Identify which cell holds the provided text, then report its [x, y] central coordinate. 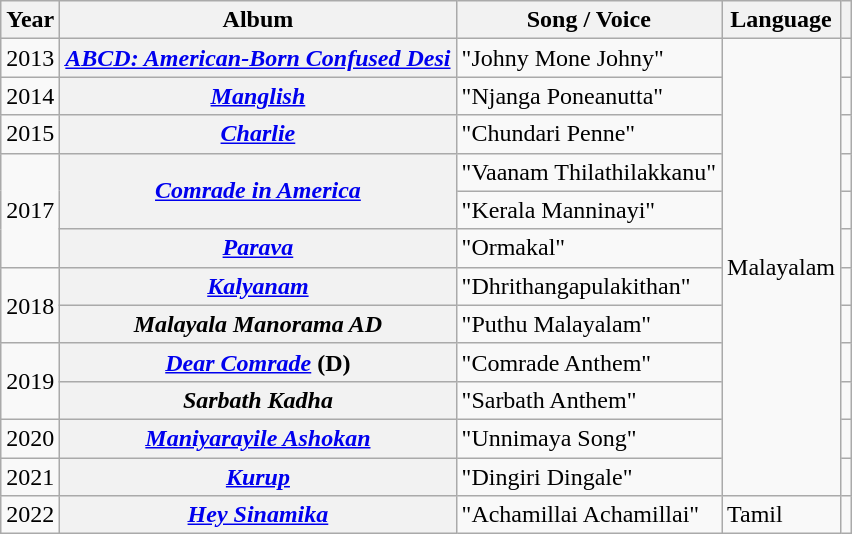
2017 [30, 210]
Hey Sinamika [258, 515]
Malayalam [782, 268]
Album [258, 20]
"Chundari Penne" [588, 134]
Comrade in America [258, 191]
2020 [30, 438]
"Kerala Manninayi" [588, 210]
"Achamillai Achamillai" [588, 515]
Kalyanam [258, 286]
"Ormakal" [588, 248]
Charlie [258, 134]
"Puthu Malayalam" [588, 324]
2022 [30, 515]
2013 [30, 58]
Manglish [258, 96]
Kurup [258, 477]
ABCD: American-Born Confused Desi [258, 58]
Maniyarayile Ashokan [258, 438]
2014 [30, 96]
Dear Comrade (D) [258, 362]
"Johny Mone Johny" [588, 58]
2018 [30, 305]
"Comrade Anthem" [588, 362]
Sarbath Kadha [258, 400]
Song / Voice [588, 20]
Tamil [782, 515]
2019 [30, 381]
2015 [30, 134]
"Dingiri Dingale" [588, 477]
2021 [30, 477]
Year [30, 20]
"Sarbath Anthem" [588, 400]
"Njanga Poneanutta" [588, 96]
"Dhrithangapulakithan" [588, 286]
Parava [258, 248]
"Vaanam Thilathilakkanu" [588, 172]
Language [782, 20]
Malayala Manorama AD [258, 324]
"Unnimaya Song" [588, 438]
